Find where the given text appears and provide that cell's center as [x, y] coordinate. 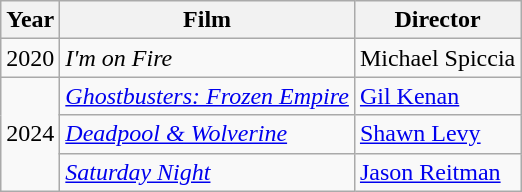
I'm on Fire [208, 58]
Deadpool & Wolverine [208, 134]
2020 [30, 58]
2024 [30, 134]
Saturday Night [208, 172]
Director [437, 20]
Gil Kenan [437, 96]
Year [30, 20]
Shawn Levy [437, 134]
Jason Reitman [437, 172]
Ghostbusters: Frozen Empire [208, 96]
Michael Spiccia [437, 58]
Film [208, 20]
